Return the (x, y) coordinate for the center point of the cell that contains the specified text.  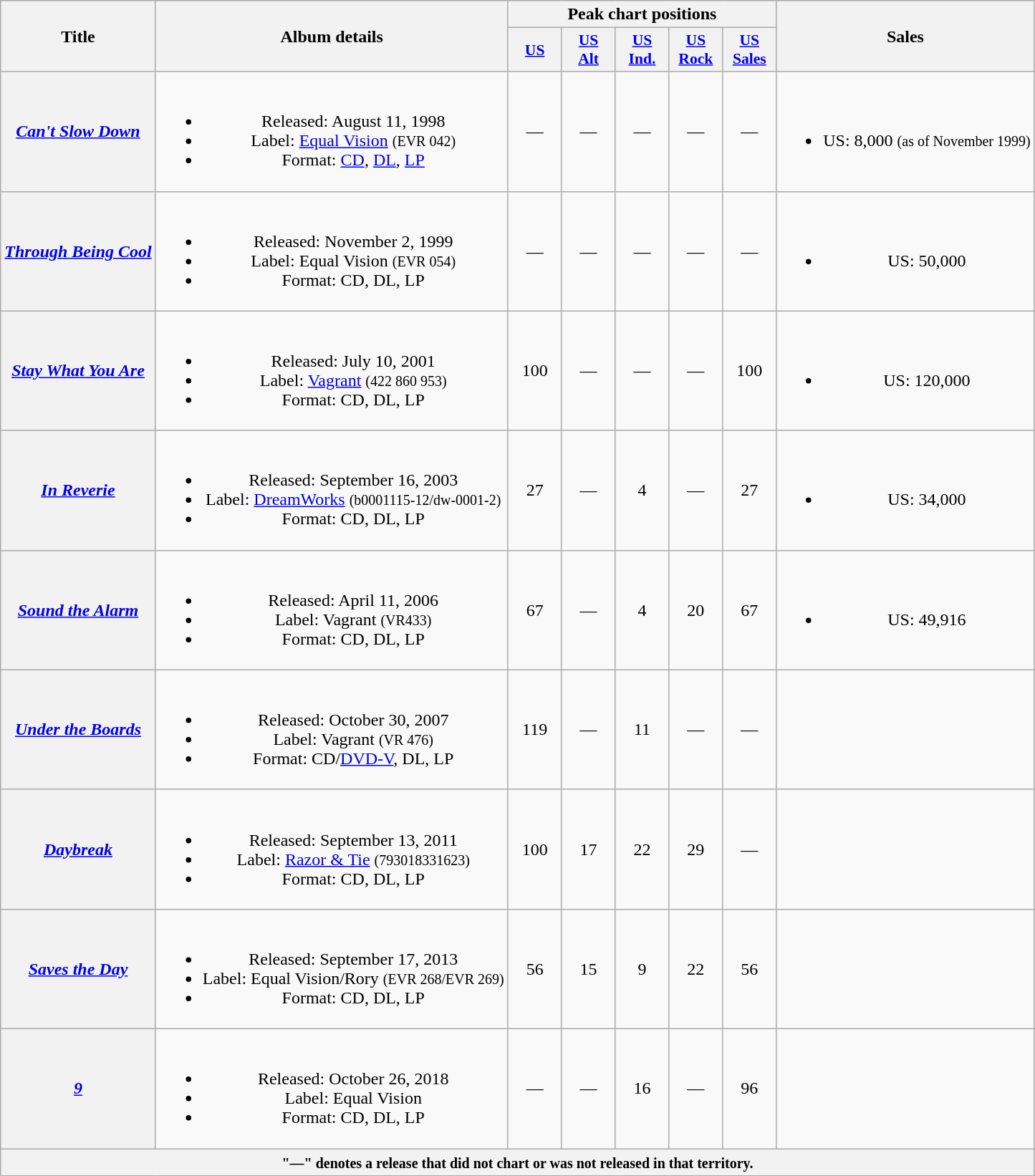
Released: September 17, 2013Label: Equal Vision/Rory (EVR 268/EVR 269)Format: CD, DL, LP (332, 968)
US: 8,000 (as of November 1999) (905, 132)
US: 49,916 (905, 610)
Released: September 13, 2011Label: Razor & Tie (793018331623)Format: CD, DL, LP (332, 849)
USAlt (589, 50)
Released: August 11, 1998Label: Equal Vision (EVR 042)Format: CD, DL, LP (332, 132)
USRock (696, 50)
16 (642, 1089)
11 (642, 729)
In Reverie (78, 490)
Under the Boards (78, 729)
96 (749, 1089)
Saves the Day (78, 968)
US: 34,000 (905, 490)
Album details (332, 36)
17 (589, 849)
Released: October 30, 2007Label: Vagrant (VR 476)Format: CD/DVD-V, DL, LP (332, 729)
15 (589, 968)
Released: November 2, 1999Label: Equal Vision (EVR 054)Format: CD, DL, LP (332, 251)
Can't Slow Down (78, 132)
USInd. (642, 50)
29 (696, 849)
Daybreak (78, 849)
20 (696, 610)
"—" denotes a release that did not chart or was not released in that territory. (517, 1162)
Sound the Alarm (78, 610)
Peak chart positions (642, 14)
US (534, 50)
US: 120,000 (905, 371)
Released: September 16, 2003Label: DreamWorks (b0001115-12/dw-0001-2)Format: CD, DL, LP (332, 490)
Title (78, 36)
Stay What You Are (78, 371)
Sales (905, 36)
USSales (749, 50)
Released: October 26, 2018Label: Equal VisionFormat: CD, DL, LP (332, 1089)
Released: July 10, 2001Label: Vagrant (422 860 953)Format: CD, DL, LP (332, 371)
Released: April 11, 2006Label: Vagrant (VR433)Format: CD, DL, LP (332, 610)
119 (534, 729)
Through Being Cool (78, 251)
US: 50,000 (905, 251)
